Find where the given text appears and provide that cell's center as [x, y] coordinate. 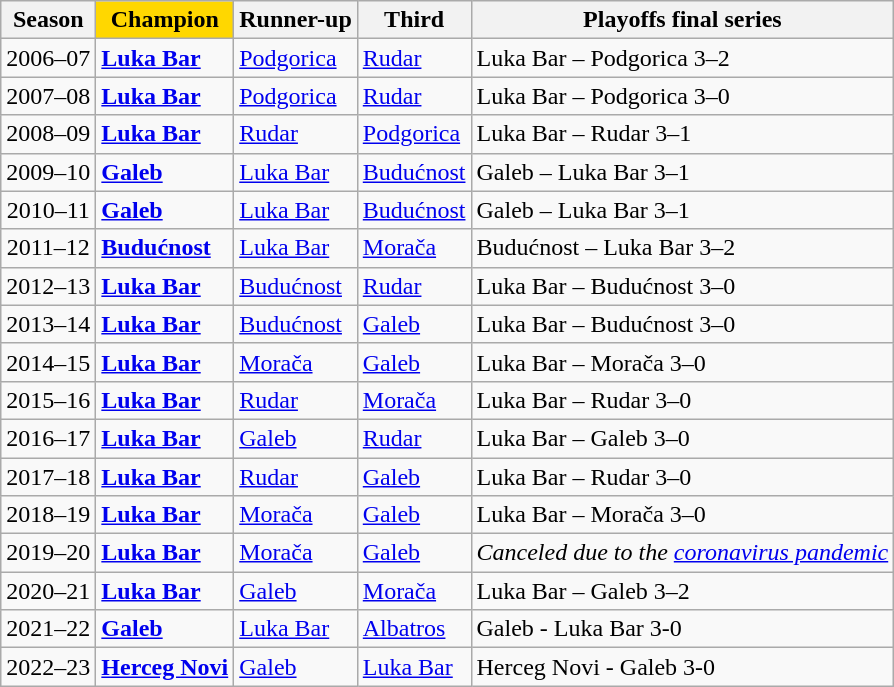
2018–19 [48, 515]
Champion [165, 20]
2006–07 [48, 58]
Playoffs final series [682, 20]
Budućnost – Luka Bar 3–2 [682, 248]
Albatros [414, 629]
Canceled due to the coronavirus pandemic [682, 553]
2010–11 [48, 210]
2007–08 [48, 96]
2021–22 [48, 629]
Herceg Novi [165, 667]
2013–14 [48, 324]
2016–17 [48, 438]
2011–12 [48, 248]
Luka Bar – Rudar 3–1 [682, 134]
Luka Bar – Galeb 3–2 [682, 591]
Herceg Novi - Galeb 3-0 [682, 667]
2012–13 [48, 286]
Galeb - Luka Bar 3-0 [682, 629]
Third [414, 20]
Runner-up [296, 20]
2015–16 [48, 400]
Luka Bar – Podgorica 3–0 [682, 96]
2008–09 [48, 134]
Luka Bar – Podgorica 3–2 [682, 58]
2014–15 [48, 362]
2022–23 [48, 667]
Season [48, 20]
Luka Bar – Galeb 3–0 [682, 438]
2020–21 [48, 591]
2009–10 [48, 172]
2017–18 [48, 477]
2019–20 [48, 553]
